Determine the (x, y) coordinate at the center of the cell enclosing the given text.  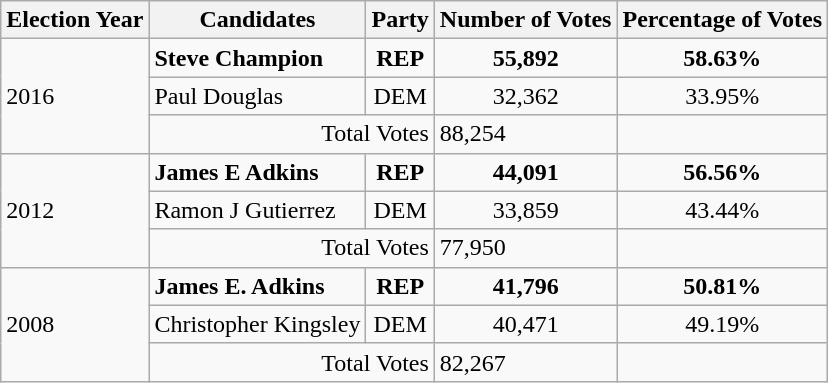
32,362 (526, 96)
88,254 (526, 134)
55,892 (526, 58)
James E Adkins (258, 172)
33,859 (526, 210)
Steve Champion (258, 58)
2008 (75, 324)
Number of Votes (526, 20)
Paul Douglas (258, 96)
40,471 (526, 324)
James E. Adkins (258, 286)
Election Year (75, 20)
43.44% (722, 210)
49.19% (722, 324)
58.63% (722, 58)
Percentage of Votes (722, 20)
2012 (75, 210)
41,796 (526, 286)
82,267 (526, 362)
Candidates (258, 20)
44,091 (526, 172)
33.95% (722, 96)
Party (400, 20)
Christopher Kingsley (258, 324)
2016 (75, 96)
Ramon J Gutierrez (258, 210)
77,950 (526, 248)
50.81% (722, 286)
56.56% (722, 172)
